Provide the (X, Y) coordinate of the cell's center where the given text is located.  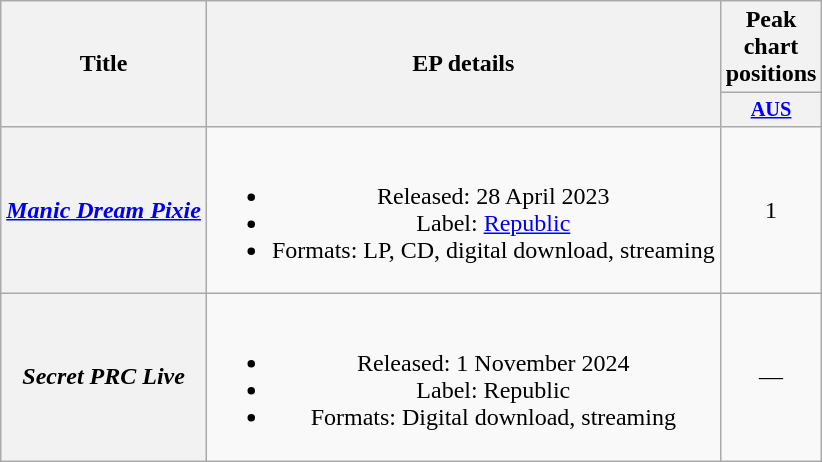
Peak chart positions (771, 47)
— (771, 378)
Title (104, 64)
Secret PRC Live (104, 378)
EP details (463, 64)
1 (771, 210)
Manic Dream Pixie (104, 210)
Released: 1 November 2024Label: RepublicFormats: Digital download, streaming (463, 378)
Released: 28 April 2023Label: RepublicFormats: LP, CD, digital download, streaming (463, 210)
AUS (771, 110)
